For the text-containing cell, return its midpoint in (X, Y) coordinate format. 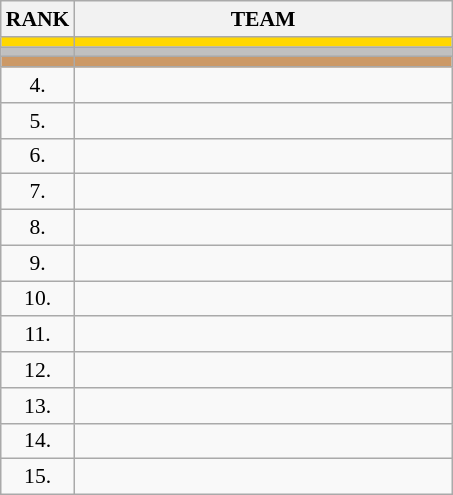
13. (38, 406)
TEAM (262, 19)
6. (38, 156)
11. (38, 335)
9. (38, 263)
7. (38, 192)
15. (38, 477)
14. (38, 441)
4. (38, 85)
12. (38, 370)
5. (38, 121)
8. (38, 228)
RANK (38, 19)
10. (38, 299)
